Find where the given text appears and provide that cell's center as [x, y] coordinate. 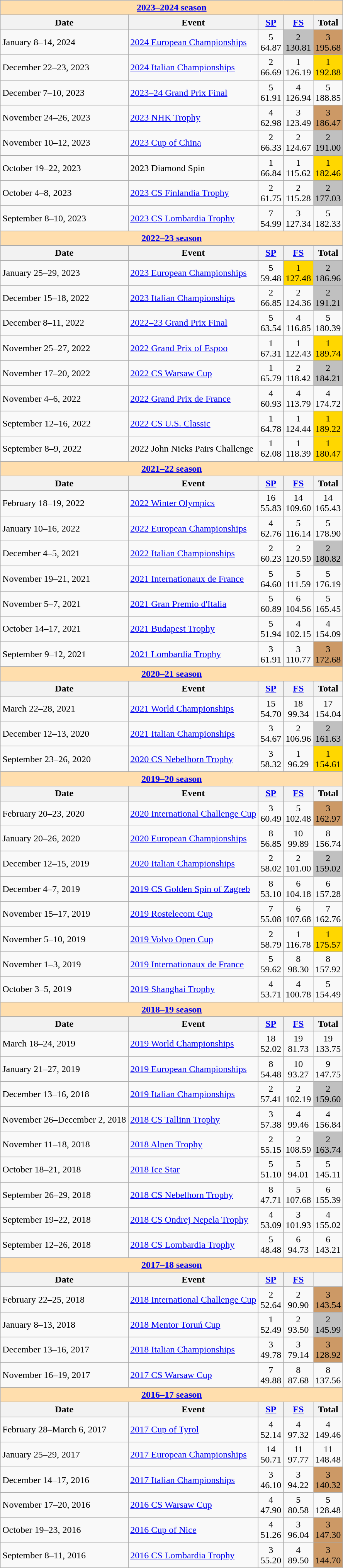
3 96.04 [298, 1530]
4 174.72 [328, 399]
1 118.39 [298, 449]
4 52.14 [271, 1429]
2016 CS Lombardia Trophy [193, 1555]
5 176.19 [328, 579]
2017–18 season [171, 1265]
September 9–12, 2021 [64, 654]
February 18–19, 2022 [64, 503]
6 94.73 [298, 1245]
2022 CS U.S. Classic [193, 423]
5 116.14 [298, 528]
2021 Internationaux de France [193, 579]
1 127.48 [298, 273]
2 61.75 [271, 193]
2 124.67 [298, 143]
December 22–23, 2023 [64, 67]
7 49.88 [271, 1374]
3 140.32 [328, 1480]
2 177.03 [328, 193]
4 154.09 [328, 629]
September 19–22, 2018 [64, 1220]
4 156.84 [328, 1120]
November 17–20, 2016 [64, 1505]
1 67.31 [271, 348]
2 58.02 [271, 864]
2022 Grand Prix de France [193, 399]
4 102.15 [298, 629]
2023 Diamond Spin [193, 168]
September 12–16, 2022 [64, 423]
2 161.63 [328, 734]
November 1–3, 2019 [64, 964]
2024 Italian Championships [193, 67]
2 66.85 [271, 298]
January 8–13, 2018 [64, 1324]
December 12–13, 2020 [64, 734]
November 5–10, 2019 [64, 939]
3 123.49 [298, 117]
1 96.29 [298, 759]
19 81.73 [298, 1044]
3 128.92 [328, 1350]
5 111.59 [298, 579]
2018 CS Tallinn Trophy [193, 1120]
5 178.90 [328, 528]
1 175.57 [328, 939]
3 55.20 [271, 1555]
1 116.78 [298, 939]
January 20–26, 2020 [64, 838]
5 182.33 [328, 218]
3 186.47 [328, 117]
2 145.99 [328, 1324]
October 18–21, 2018 [64, 1170]
4 149.46 [328, 1429]
2023 Cup of China [193, 143]
2021 World Championships [193, 708]
2020 CS Nebelhorn Trophy [193, 759]
November 16–19, 2017 [64, 1374]
2018 Ice Star [193, 1170]
November 11–18, 2018 [64, 1144]
September 26–29, 2018 [64, 1194]
14 109.60 [298, 503]
2024 European Championships [193, 42]
2 184.21 [328, 373]
November 5–7, 2021 [64, 603]
5 51.10 [271, 1170]
2 66.33 [271, 143]
18 52.02 [271, 1044]
2017 Cup of Tyrol [193, 1429]
2 93.50 [298, 1324]
14 165.43 [328, 503]
5 59.62 [271, 964]
3 143.54 [328, 1300]
November 25–27, 2022 [64, 348]
2016 Cup of Nice [193, 1530]
4 97.32 [298, 1429]
6 104.18 [298, 888]
2023 European Championships [193, 273]
4 89.50 [298, 1555]
2 55.15 [271, 1144]
2017 Italian Championships [193, 1480]
8 137.56 [328, 1374]
5 64.60 [271, 579]
December 13–16, 2017 [64, 1350]
2 108.59 [298, 1144]
1 182.46 [328, 168]
5 51.94 [271, 629]
2020 Italian Championships [193, 864]
4 99.46 [298, 1120]
1 122.43 [298, 348]
2023–2024 season [171, 8]
3 46.10 [271, 1480]
2020 European Championships [193, 838]
December 4–5, 2021 [64, 553]
2 191.00 [328, 143]
January 25–29, 2017 [64, 1455]
8 56.85 [271, 838]
December 4–7, 2019 [64, 888]
2 102.19 [298, 1094]
2018 CS Lombardia Trophy [193, 1245]
2019 Italian Championships [193, 1094]
February 28–March 6, 2017 [64, 1429]
8 98.30 [298, 964]
2019 CS Golden Spin of Zagreb [193, 888]
2023 Italian Championships [193, 298]
2018 Italian Championships [193, 1350]
8 54.48 [271, 1069]
March 18–24, 2019 [64, 1044]
2 66.69 [271, 67]
September 8–11, 2016 [64, 1555]
9 147.75 [328, 1069]
10 93.27 [298, 1069]
1 65.79 [271, 373]
5 128.48 [328, 1505]
6 104.56 [298, 603]
September 8–10, 2023 [64, 218]
1 126.19 [298, 67]
1 66.84 [271, 168]
November 24–26, 2023 [64, 117]
5 64.87 [271, 42]
4 53.09 [271, 1220]
2021 Italian Championships [193, 734]
February 20–23, 2020 [64, 814]
5 107.68 [298, 1194]
6 157.28 [328, 888]
2 52.64 [271, 1300]
2 159.60 [328, 1094]
4 53.71 [271, 989]
7 162.76 [328, 914]
2 57.41 [271, 1094]
4 62.76 [271, 528]
2 124.36 [298, 298]
3 101.93 [298, 1220]
18 99.34 [298, 708]
3 60.49 [271, 814]
2 163.74 [328, 1144]
2 58.79 [271, 939]
5 80.58 [298, 1505]
December 12–15, 2019 [64, 864]
December 15–18, 2022 [64, 298]
2022 Grand Prix of Espoo [193, 348]
4 113.79 [298, 399]
2 130.81 [298, 42]
October 4–8, 2023 [64, 193]
16 55.83 [271, 503]
November 17–20, 2022 [64, 373]
2022 Winter Olympics [193, 503]
5 188.85 [328, 93]
2 186.96 [328, 273]
5 154.49 [328, 989]
October 14–17, 2021 [64, 629]
11 148.48 [328, 1455]
3 144.70 [328, 1555]
October 19–22, 2023 [64, 168]
2 159.02 [328, 864]
September 12–26, 2018 [64, 1245]
1 192.88 [328, 67]
4 60.93 [271, 399]
2019 Internationaux de France [193, 964]
2022 European Championships [193, 528]
2016–17 season [171, 1395]
March 22–28, 2021 [64, 708]
7 54.99 [271, 218]
11 97.77 [298, 1455]
2022 Italian Championships [193, 553]
14 50.71 [271, 1455]
2018 CS Ondrej Nepela Trophy [193, 1220]
2023–24 Grand Prix Final [193, 93]
3 58.32 [271, 759]
October 19–23, 2016 [64, 1530]
December 13–16, 2018 [64, 1094]
2 101.00 [298, 864]
2 191.21 [328, 298]
2019 World Championships [193, 1044]
8 87.68 [298, 1374]
15 54.70 [271, 708]
2019 European Championships [193, 1069]
5 145.11 [328, 1170]
2 180.82 [328, 553]
3 195.68 [328, 42]
3 79.14 [298, 1350]
1 189.74 [328, 348]
2022–23 season [171, 238]
3 54.67 [271, 734]
2023 CS Lombardia Trophy [193, 218]
3 61.91 [271, 654]
3 110.77 [298, 654]
3 147.30 [328, 1530]
1 154.61 [328, 759]
December 8–11, 2022 [64, 323]
3 49.78 [271, 1350]
5 94.01 [298, 1170]
2020–21 season [171, 674]
3 94.22 [298, 1480]
8 156.74 [328, 838]
5 102.48 [298, 814]
2022–23 Grand Prix Final [193, 323]
September 23–26, 2020 [64, 759]
6 155.39 [328, 1194]
2 90.90 [298, 1300]
2021 Lombardia Trophy [193, 654]
2021 Budapest Trophy [193, 629]
2019 Rostelecom Cup [193, 914]
4 155.02 [328, 1220]
3 162.97 [328, 814]
1 64.78 [271, 423]
2019 Shanghai Trophy [193, 989]
1 189.22 [328, 423]
2018 Mentor Toruń Cup [193, 1324]
February 22–25, 2018 [64, 1300]
4 116.85 [298, 323]
2016 CS Warsaw Cup [193, 1505]
2018–19 season [171, 1009]
19 133.75 [328, 1044]
5 59.48 [271, 273]
8 53.10 [271, 888]
8 157.92 [328, 964]
3 127.34 [298, 218]
3 172.68 [328, 654]
November 10–12, 2023 [64, 143]
4 62.98 [271, 117]
2 120.59 [298, 553]
2019 Volvo Open Cup [193, 939]
4 126.94 [298, 93]
5 61.91 [271, 93]
2019–20 season [171, 779]
5 63.54 [271, 323]
1 180.47 [328, 449]
17 154.04 [328, 708]
January 8–14, 2024 [64, 42]
November 19–21, 2021 [64, 579]
1 124.44 [298, 423]
2022 CS Warsaw Cup [193, 373]
January 10–16, 2022 [64, 528]
2 106.96 [298, 734]
4 47.90 [271, 1505]
1 62.08 [271, 449]
November 15–17, 2019 [64, 914]
2017 CS Warsaw Cup [193, 1374]
October 3–5, 2019 [64, 989]
2021 Gran Premio d'Italia [193, 603]
2023 NHK Trophy [193, 117]
5 60.89 [271, 603]
5 165.45 [328, 603]
4 51.26 [271, 1530]
10 99.89 [298, 838]
2018 International Challenge Cup [193, 1300]
5 180.39 [328, 323]
December 7–10, 2023 [64, 93]
November 4–6, 2022 [64, 399]
3 57.38 [271, 1120]
2020 International Challenge Cup [193, 814]
7 55.08 [271, 914]
6 143.21 [328, 1245]
6 107.68 [298, 914]
2018 Alpen Trophy [193, 1144]
1 115.62 [298, 168]
January 25–29, 2023 [64, 273]
2021–22 season [171, 469]
2022 John Nicks Pairs Challenge [193, 449]
2018 CS Nebelhorn Trophy [193, 1194]
2017 European Championships [193, 1455]
1 52.49 [271, 1324]
2023 CS Finlandia Trophy [193, 193]
8 47.71 [271, 1194]
5 48.48 [271, 1245]
4 100.78 [298, 989]
January 21–27, 2019 [64, 1069]
September 8–9, 2022 [64, 449]
2 115.28 [298, 193]
November 26–December 2, 2018 [64, 1120]
2 60.23 [271, 553]
December 14–17, 2016 [64, 1480]
2 118.42 [298, 373]
